Detect which cell encompasses the target text, then output its [X, Y] center coordinate. 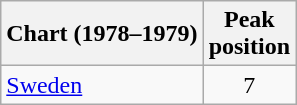
Chart (1978–1979) [102, 34]
Sweden [102, 85]
7 [249, 85]
Peakposition [249, 34]
